Return [X, Y] of the center of cell containing provided text 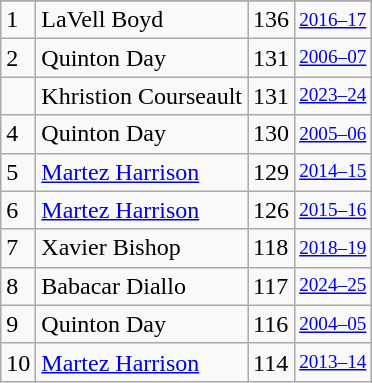
129 [272, 172]
4 [18, 134]
6 [18, 210]
118 [272, 248]
LaVell Boyd [142, 20]
130 [272, 134]
126 [272, 210]
Xavier Bishop [142, 248]
2015–16 [333, 210]
2013–14 [333, 362]
Khristion Courseault [142, 96]
136 [272, 20]
116 [272, 324]
2016–17 [333, 20]
2014–15 [333, 172]
114 [272, 362]
117 [272, 286]
7 [18, 248]
2024–25 [333, 286]
2006–07 [333, 58]
2004–05 [333, 324]
5 [18, 172]
2 [18, 58]
8 [18, 286]
Babacar Diallo [142, 286]
2005–06 [333, 134]
2023–24 [333, 96]
1 [18, 20]
10 [18, 362]
2018–19 [333, 248]
9 [18, 324]
